Output the (x, y) coordinate of the center of the cell containing the given text.  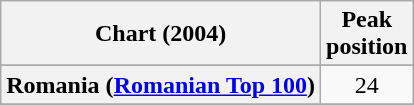
Peakposition (367, 34)
Romania (Romanian Top 100) (161, 85)
24 (367, 85)
Chart (2004) (161, 34)
